Return [x, y] of the center of cell containing provided text 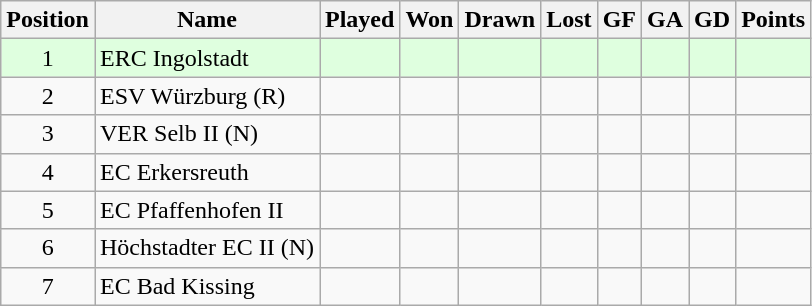
ERC Ingolstadt [206, 58]
Name [206, 20]
Position [48, 20]
2 [48, 96]
GD [712, 20]
Won [430, 20]
Points [774, 20]
Höchstadter EC II (N) [206, 248]
4 [48, 172]
Drawn [500, 20]
Played [360, 20]
3 [48, 134]
6 [48, 248]
VER Selb II (N) [206, 134]
EC Pfaffenhofen II [206, 210]
7 [48, 286]
ESV Würzburg (R) [206, 96]
EC Bad Kissing [206, 286]
EC Erkersreuth [206, 172]
GA [666, 20]
GF [619, 20]
Lost [569, 20]
5 [48, 210]
1 [48, 58]
